Detect which cell encompasses the target text, then output its [X, Y] center coordinate. 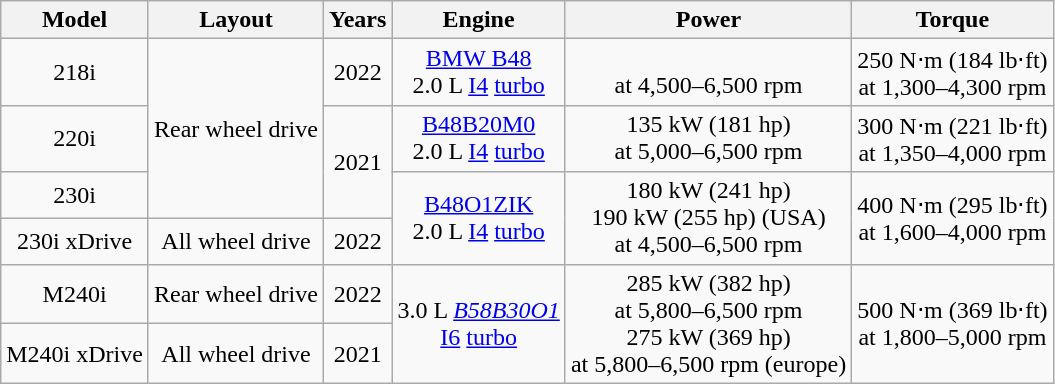
at 4,500–6,500 rpm [708, 72]
Engine [479, 20]
500 N⋅m (369 lb⋅ft)at 1,800–5,000 rpm [952, 324]
220i [75, 138]
Model [75, 20]
M240i xDrive [75, 354]
Power [708, 20]
BMW B482.0 L I4 turbo [479, 72]
230i xDrive [75, 241]
400 N⋅m (295 lb⋅ft)at 1,600–4,000 rpm [952, 218]
B48B20M02.0 L I4 turbo [479, 138]
Years [357, 20]
B48O1ZIK2.0 L I4 turbo [479, 218]
230i [75, 195]
Layout [236, 20]
285 kW (382 hp)at 5,800–6,500 rpm275 kW (369 hp)at 5,800–6,500 rpm (europe) [708, 324]
218i [75, 72]
Torque [952, 20]
300 N⋅m (221 lb⋅ft)at 1,350–4,000 rpm [952, 138]
M240i [75, 294]
135 kW (181 hp)at 5,000–6,500 rpm [708, 138]
250 N⋅m (184 lb⋅ft)at 1,300–4,300 rpm [952, 72]
180 kW (241 hp)190 kW (255 hp) (USA)at 4,500–6,500 rpm [708, 218]
3.0 L B58B30O1I6 turbo [479, 324]
